Locate the cell with the specified text and output its (X, Y) center coordinate. 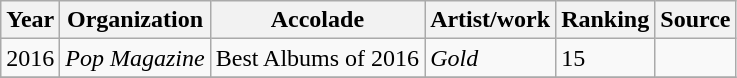
2016 (30, 58)
15 (606, 58)
Pop Magazine (135, 58)
Source (696, 20)
Accolade (317, 20)
Best Albums of 2016 (317, 58)
Organization (135, 20)
Artist/work (490, 20)
Ranking (606, 20)
Year (30, 20)
Gold (490, 58)
